Identify which cell holds the provided text, then report its [x, y] central coordinate. 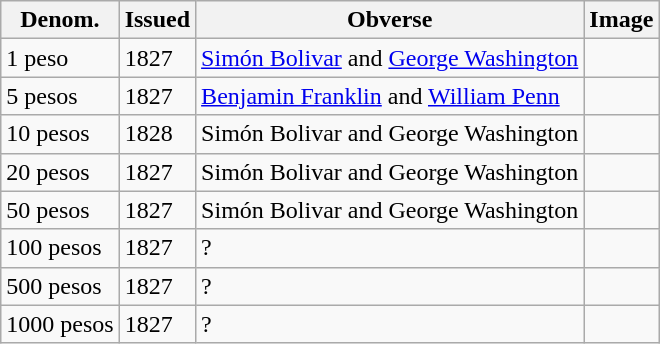
Image [622, 20]
Denom. [60, 20]
1000 pesos [60, 324]
Obverse [390, 20]
Benjamin Franklin and William Penn [390, 96]
Issued [157, 20]
500 pesos [60, 286]
100 pesos [60, 248]
10 pesos [60, 134]
1828 [157, 134]
5 pesos [60, 96]
1 peso [60, 58]
50 pesos [60, 210]
20 pesos [60, 172]
